Locate the cell with the specified text and output its [x, y] center coordinate. 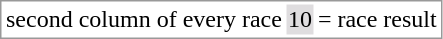
= race result [377, 19]
10 [300, 19]
second column of every race [144, 19]
